Determine the [x, y] coordinate at the center of the cell enclosing the given text.  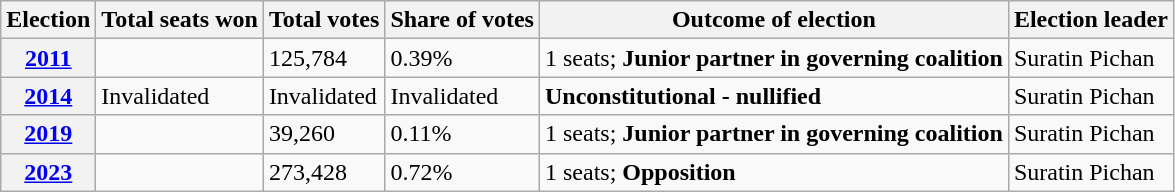
2011 [48, 58]
39,260 [324, 134]
Outcome of election [774, 20]
Unconstitutional - nullified [774, 96]
Total seats won [180, 20]
0.39% [462, 58]
2023 [48, 172]
Election leader [1090, 20]
2014 [48, 96]
0.11% [462, 134]
2019 [48, 134]
Share of votes [462, 20]
273,428 [324, 172]
1 seats; Opposition [774, 172]
0.72% [462, 172]
125,784 [324, 58]
Election [48, 20]
Total votes [324, 20]
